Provide the [X, Y] coordinate of the cell's center where the given text is located.  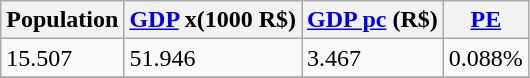
PE [486, 20]
3.467 [373, 58]
0.088% [486, 58]
Population [62, 20]
51.946 [213, 58]
GDP x(1000 R$) [213, 20]
GDP pc (R$) [373, 20]
15.507 [62, 58]
